Output the (X, Y) coordinate of the center of the cell containing the given text.  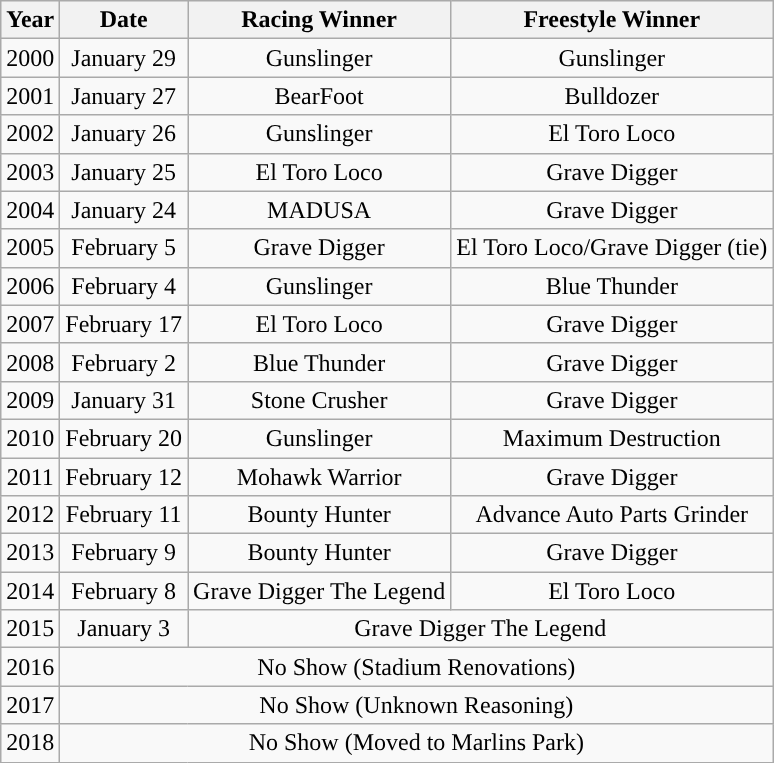
February 17 (124, 324)
2012 (30, 515)
Racing Winner (320, 20)
2015 (30, 629)
2007 (30, 324)
2013 (30, 553)
January 24 (124, 210)
February 8 (124, 591)
January 29 (124, 58)
Mohawk Warrior (320, 477)
January 25 (124, 172)
2001 (30, 96)
2000 (30, 58)
Year (30, 20)
2011 (30, 477)
2004 (30, 210)
February 20 (124, 438)
2010 (30, 438)
2008 (30, 362)
Advance Auto Parts Grinder (612, 515)
2014 (30, 591)
Stone Crusher (320, 400)
January 27 (124, 96)
Date (124, 20)
2017 (30, 705)
January 31 (124, 400)
El Toro Loco/Grave Digger (tie) (612, 248)
Freestyle Winner (612, 20)
February 12 (124, 477)
February 4 (124, 286)
2002 (30, 134)
MADUSA (320, 210)
No Show (Stadium Renovations) (416, 667)
2016 (30, 667)
February 2 (124, 362)
Bulldozer (612, 96)
January 26 (124, 134)
Maximum Destruction (612, 438)
2009 (30, 400)
2006 (30, 286)
No Show (Moved to Marlins Park) (416, 743)
No Show (Unknown Reasoning) (416, 705)
2018 (30, 743)
2003 (30, 172)
February 9 (124, 553)
January 3 (124, 629)
2005 (30, 248)
BearFoot (320, 96)
February 11 (124, 515)
February 5 (124, 248)
